Find where the given text appears and provide that cell's center as [X, Y] coordinate. 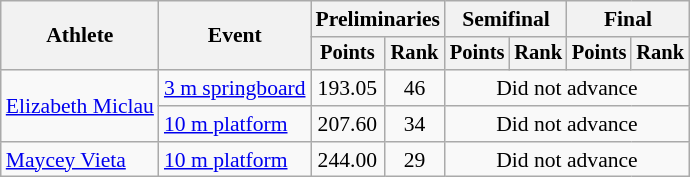
Final [628, 19]
207.60 [348, 124]
Event [235, 36]
Semifinal [506, 19]
34 [414, 124]
3 m springboard [235, 88]
Preliminaries [378, 19]
Athlete [80, 36]
46 [414, 88]
193.05 [348, 88]
10 m platform [235, 124]
Elizabeth Miclau [80, 106]
